Output the (X, Y) coordinate of the center of the cell containing the given text.  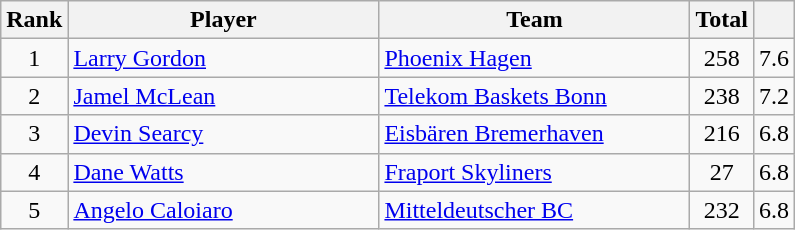
3 (34, 134)
5 (34, 210)
216 (722, 134)
Jamel McLean (224, 96)
Total (722, 20)
2 (34, 96)
Devin Searcy (224, 134)
Telekom Baskets Bonn (534, 96)
Eisbären Bremerhaven (534, 134)
232 (722, 210)
4 (34, 172)
Team (534, 20)
7.2 (774, 96)
7.6 (774, 58)
Phoenix Hagen (534, 58)
1 (34, 58)
Larry Gordon (224, 58)
258 (722, 58)
Angelo Caloiaro (224, 210)
Fraport Skyliners (534, 172)
Player (224, 20)
Rank (34, 20)
Mitteldeutscher BC (534, 210)
238 (722, 96)
27 (722, 172)
Dane Watts (224, 172)
